Identify which cell holds the provided text, then report its [X, Y] central coordinate. 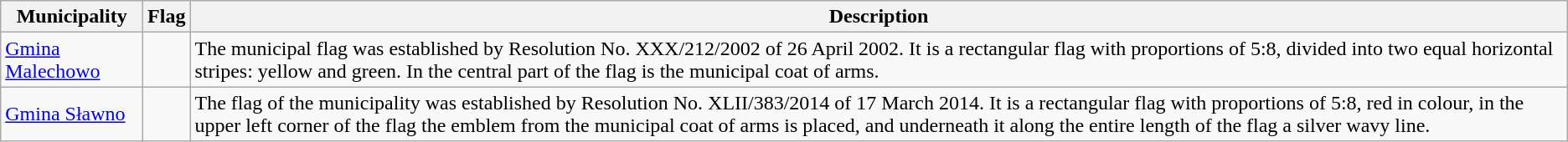
Flag [167, 17]
Gmina Malechowo [72, 60]
Municipality [72, 17]
Gmina Sławno [72, 114]
Description [879, 17]
